From the cell containing the given text, extract its center point as (x, y) coordinate. 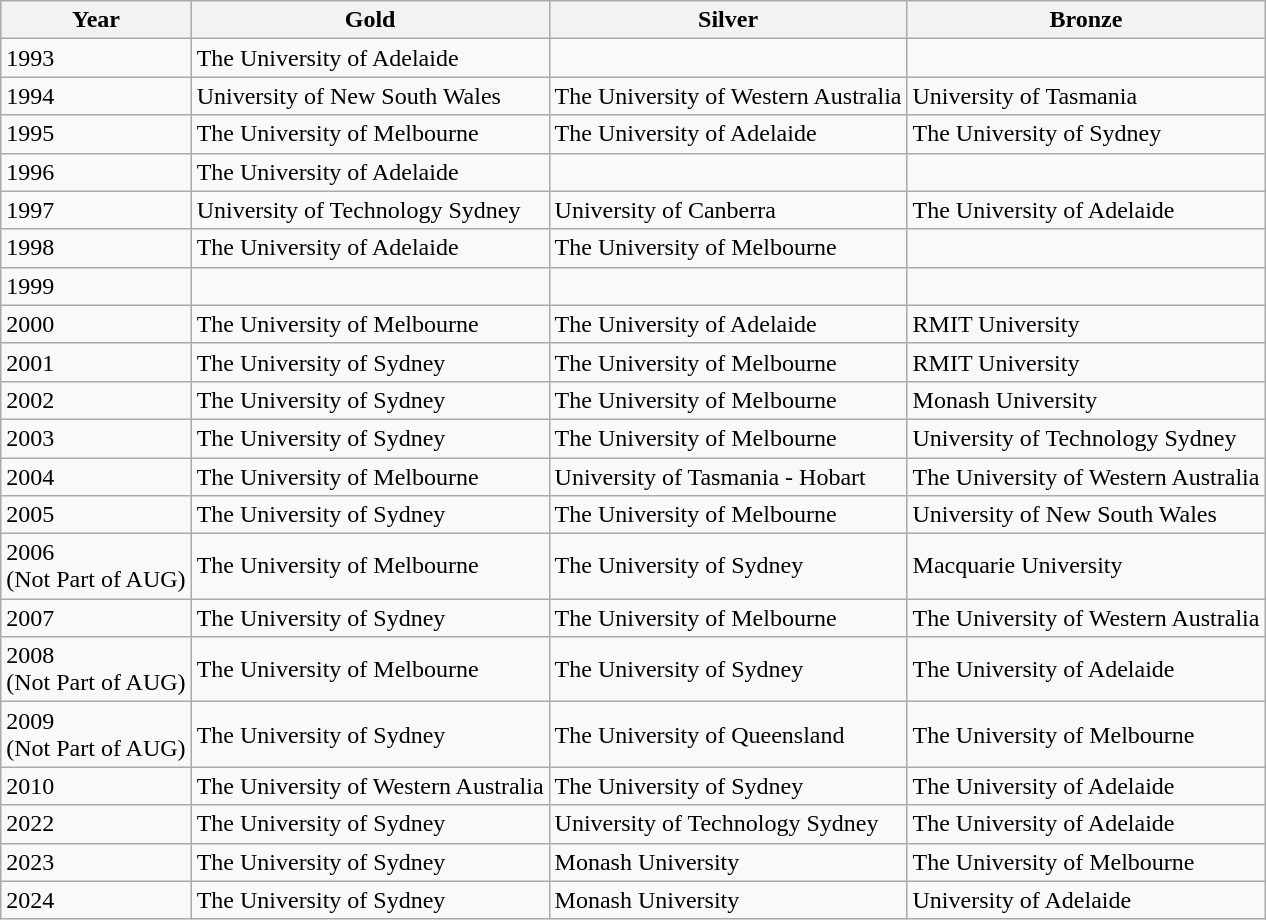
2001 (96, 362)
2005 (96, 515)
1999 (96, 286)
2010 (96, 786)
The University of Queensland (728, 734)
2008(Not Part of AUG) (96, 670)
University of Tasmania (1086, 96)
University of Canberra (728, 210)
2022 (96, 824)
Bronze (1086, 20)
Year (96, 20)
2009(Not Part of AUG) (96, 734)
1998 (96, 248)
1993 (96, 58)
2006(Not Part of AUG) (96, 566)
2003 (96, 438)
2000 (96, 324)
2024 (96, 900)
Gold (370, 20)
Macquarie University (1086, 566)
1996 (96, 172)
1994 (96, 96)
2007 (96, 618)
2023 (96, 862)
2004 (96, 477)
2002 (96, 400)
University of Tasmania - Hobart (728, 477)
University of Adelaide (1086, 900)
1997 (96, 210)
Silver (728, 20)
1995 (96, 134)
